Provide the (X, Y) coordinate of the cell's center where the given text is located.  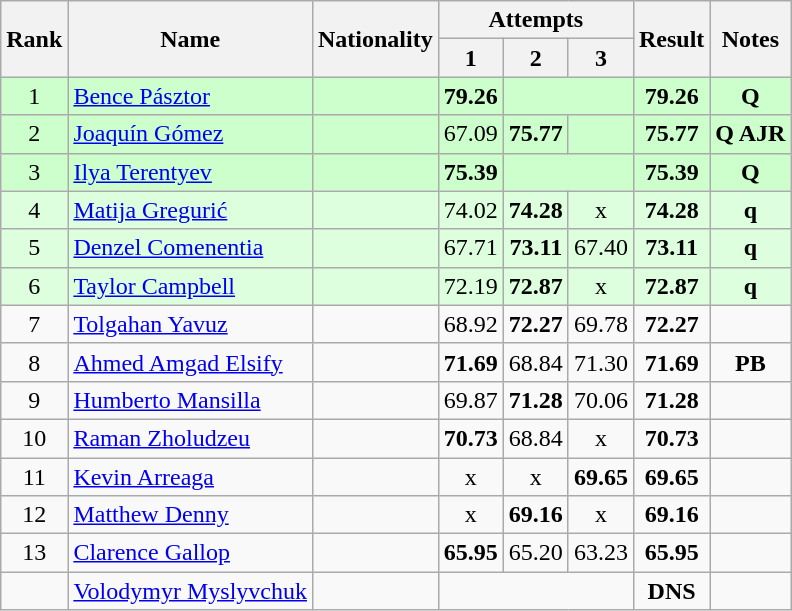
Matthew Denny (190, 515)
12 (34, 515)
71.30 (600, 362)
DNS (671, 591)
63.23 (600, 553)
74.02 (470, 210)
Volodymyr Myslyvchuk (190, 591)
Q AJR (750, 134)
Attempts (536, 20)
Bence Pásztor (190, 96)
13 (34, 553)
Ilya Terentyev (190, 172)
10 (34, 438)
Notes (750, 39)
Ahmed Amgad Elsify (190, 362)
Tolgahan Yavuz (190, 324)
PB (750, 362)
4 (34, 210)
5 (34, 248)
Denzel Comenentia (190, 248)
Raman Zholudzeu (190, 438)
Humberto Mansilla (190, 400)
69.87 (470, 400)
Nationality (375, 39)
67.09 (470, 134)
67.40 (600, 248)
11 (34, 477)
Rank (34, 39)
65.20 (536, 553)
8 (34, 362)
6 (34, 286)
Joaquín Gómez (190, 134)
Clarence Gallop (190, 553)
Matija Gregurić (190, 210)
69.78 (600, 324)
7 (34, 324)
72.19 (470, 286)
Taylor Campbell (190, 286)
Name (190, 39)
Kevin Arreaga (190, 477)
67.71 (470, 248)
70.06 (600, 400)
9 (34, 400)
Result (671, 39)
68.92 (470, 324)
